Pinpoint the cell where the given text exists, returning its [X, Y] midpoint coordinate. 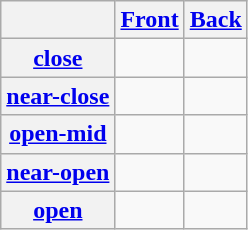
Back [216, 20]
near-open [58, 172]
close [58, 58]
open-mid [58, 134]
near-close [58, 96]
Front [150, 20]
open [58, 210]
